Detect which cell encompasses the target text, then output its [X, Y] center coordinate. 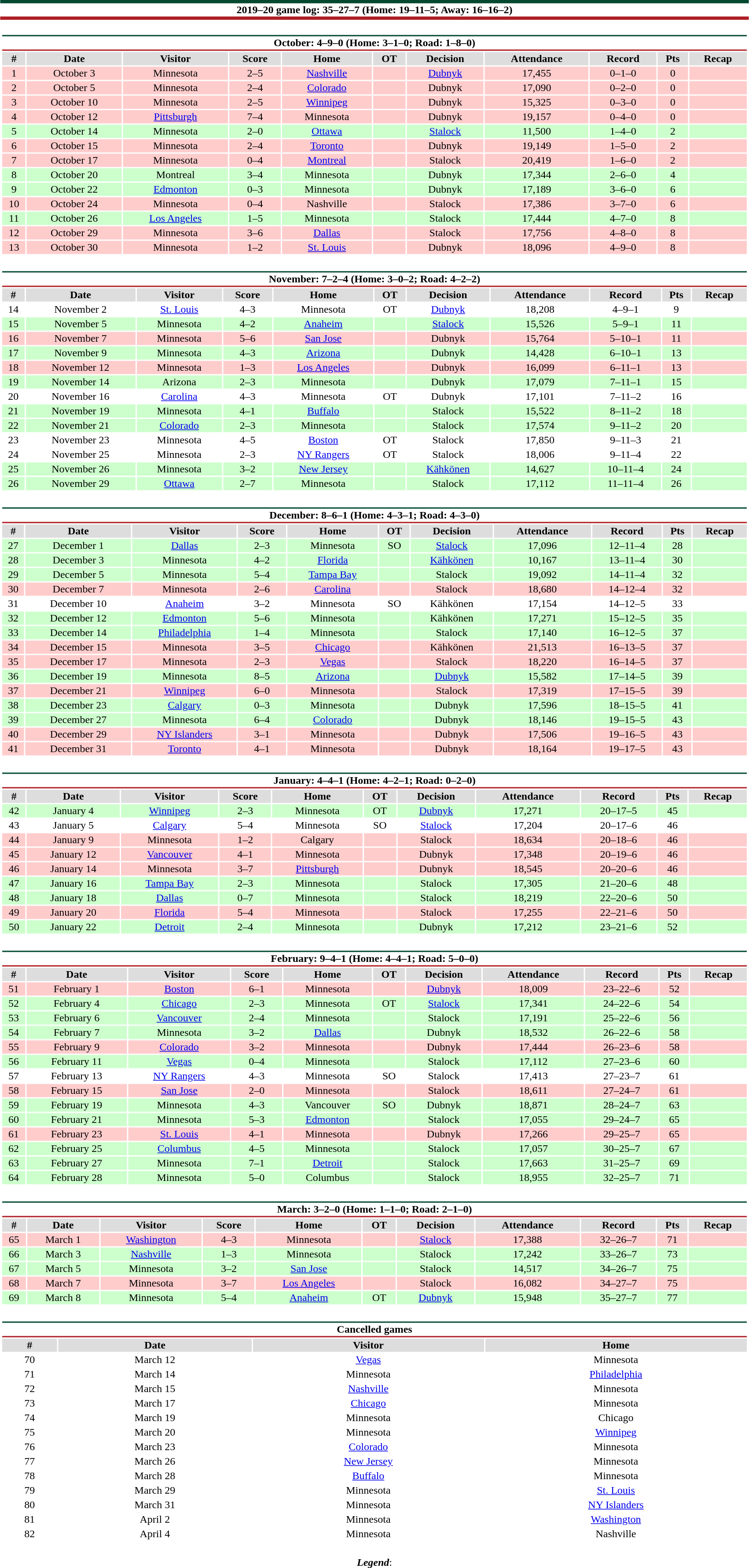
February: 9–4–1 (Home: 4–4–1; Road: 5–0–0) [374, 959]
20–18–6 [618, 840]
February 28 [77, 1177]
December 1 [78, 546]
2–7 [247, 483]
18,611 [533, 1090]
November 2 [80, 309]
December 14 [78, 633]
March 5 [63, 1269]
74 [29, 1418]
6–10–1 [626, 353]
25–22–6 [622, 1018]
November 26 [80, 469]
12 [14, 233]
6–0 [262, 691]
March 23 [155, 1447]
3–6–0 [623, 190]
November 7 [80, 338]
17,850 [540, 440]
November 16 [80, 396]
14 [13, 309]
80 [29, 1505]
2019–20 game log: 35–27–7 (Home: 19–11–5; Away: 16–16–2) [374, 10]
February 13 [77, 1076]
March 7 [63, 1283]
17,386 [537, 204]
27–23–7 [622, 1076]
0–4–0 [623, 117]
22–21–6 [618, 913]
4–9–1 [626, 309]
0–2–0 [623, 88]
January 22 [73, 927]
15,522 [540, 411]
17,455 [537, 73]
18,219 [528, 898]
February 11 [77, 1061]
14,517 [528, 1269]
20–19–6 [618, 855]
18,208 [540, 309]
1–4–0 [623, 132]
17,596 [542, 705]
15,325 [537, 102]
82 [29, 1534]
30–25–7 [622, 1148]
3 [14, 102]
17,756 [537, 233]
17,305 [528, 884]
18–15–5 [627, 705]
14–11–4 [627, 575]
17,189 [537, 190]
2–6 [262, 589]
17,055 [533, 1119]
17,663 [533, 1163]
15–12–5 [627, 618]
17,140 [542, 633]
0–1–0 [623, 73]
19,149 [537, 146]
16,082 [528, 1283]
26–23–6 [622, 1047]
14–12–4 [627, 589]
36 [13, 676]
November: 7–2–4 (Home: 3–0–2; Road: 4–2–2) [374, 279]
December 29 [78, 734]
7 [14, 161]
32–25–7 [622, 1177]
11,500 [537, 132]
17,242 [528, 1254]
February 4 [77, 1003]
16–14–5 [627, 662]
March 20 [155, 1433]
19,092 [542, 575]
51 [14, 989]
January 5 [73, 826]
27–24–7 [622, 1090]
6–11–1 [626, 367]
October 10 [74, 102]
1–6–0 [623, 161]
27 [13, 546]
November 21 [80, 425]
19–15–5 [627, 720]
18,220 [542, 662]
October 17 [74, 161]
October 12 [74, 117]
February 21 [77, 1119]
7–11–1 [626, 382]
19–17–5 [627, 749]
23–21–6 [618, 927]
16–12–5 [627, 633]
68 [14, 1283]
19,157 [537, 117]
March 15 [155, 1389]
January 18 [73, 898]
7–4 [255, 117]
20–17–5 [618, 811]
October 15 [74, 146]
28–24–7 [622, 1105]
70 [29, 1360]
December 7 [78, 589]
14,627 [540, 469]
18,955 [533, 1177]
March 28 [155, 1476]
17,154 [542, 604]
16,099 [540, 367]
5 [14, 132]
17,388 [528, 1240]
February 15 [77, 1090]
53 [14, 1018]
November 9 [80, 353]
15,948 [528, 1298]
9–11–4 [626, 454]
December: 8–6–1 (Home: 4–3–1; Road: 4–3–0) [374, 515]
December 3 [78, 560]
March 8 [63, 1298]
17–15–5 [627, 691]
5–0 [257, 1177]
17,191 [533, 1018]
10 [14, 204]
February 7 [77, 1032]
21,513 [542, 647]
40 [13, 734]
18,532 [533, 1032]
29 [13, 575]
December 23 [78, 705]
November 19 [80, 411]
64 [14, 1177]
18,009 [533, 989]
5–9–1 [626, 324]
26–22–6 [622, 1032]
76 [29, 1447]
18,006 [540, 454]
January 12 [73, 855]
3–4 [255, 175]
January 20 [73, 913]
Cancelled games [374, 1329]
23 [13, 440]
29–25–7 [622, 1134]
March 19 [155, 1418]
17 [13, 353]
4–9–0 [623, 248]
20–20–6 [618, 869]
17,266 [533, 1134]
November 25 [80, 454]
17,341 [533, 1003]
October 24 [74, 204]
18,634 [528, 840]
November 29 [80, 483]
November 14 [80, 382]
11–11–4 [626, 483]
17,344 [537, 175]
March 1 [63, 1240]
81 [29, 1520]
17,090 [537, 88]
3–1 [262, 734]
October 22 [74, 190]
33–26–7 [619, 1254]
31–25–7 [622, 1163]
1–4 [262, 633]
44 [14, 840]
22–20–6 [618, 898]
23–22–6 [622, 989]
March 17 [155, 1404]
October 30 [74, 248]
10–11–4 [626, 469]
20–17–6 [618, 826]
17,348 [528, 855]
6–4 [262, 720]
24–22–6 [622, 1003]
October 20 [74, 175]
October: 4–9–0 (Home: 3–1–0; Road: 1–8–0) [374, 43]
55 [14, 1047]
17,255 [528, 913]
20,419 [537, 161]
25 [13, 469]
13–11–4 [627, 560]
17,506 [542, 734]
18,146 [542, 720]
4–7–0 [623, 219]
December 19 [78, 676]
March 26 [155, 1462]
79 [29, 1491]
57 [14, 1076]
17,057 [533, 1148]
December 31 [78, 749]
8–11–2 [626, 411]
35–27–7 [619, 1298]
December 17 [78, 662]
29–24–7 [622, 1119]
17,319 [542, 691]
December 12 [78, 618]
15,582 [542, 676]
March 14 [155, 1374]
72 [29, 1389]
3–5 [262, 647]
March 12 [155, 1360]
March 29 [155, 1491]
5–3 [257, 1119]
January 4 [73, 811]
October 14 [74, 132]
November 5 [80, 324]
November 23 [80, 440]
49 [14, 913]
17–14–5 [627, 676]
February 23 [77, 1134]
34–27–7 [619, 1283]
19–16–5 [627, 734]
January 16 [73, 884]
17,096 [542, 546]
19 [13, 382]
3–7–0 [623, 204]
17,101 [540, 396]
November 12 [80, 367]
15,764 [540, 338]
December 10 [78, 604]
9–11–2 [626, 425]
1–5–0 [623, 146]
October 29 [74, 233]
December 5 [78, 575]
1–5 [255, 219]
62 [14, 1148]
66 [14, 1254]
16–13–5 [627, 647]
October 26 [74, 219]
2–6–0 [623, 175]
March: 3–2–0 (Home: 1–1–0; Road: 2–1–0) [374, 1210]
0–7 [246, 898]
April 4 [155, 1534]
January 9 [73, 840]
18,164 [542, 749]
February 6 [77, 1018]
15,526 [540, 324]
21–20–6 [618, 884]
17,413 [533, 1076]
17,212 [528, 927]
February 25 [77, 1148]
17,204 [528, 826]
March 3 [63, 1254]
18,545 [528, 869]
34 [13, 647]
0–3–0 [623, 102]
14,428 [540, 353]
18,680 [542, 589]
27–23–6 [622, 1061]
December 15 [78, 647]
42 [14, 811]
17,079 [540, 382]
31 [13, 604]
October 5 [74, 88]
February 9 [77, 1047]
December 21 [78, 691]
4–8–0 [623, 233]
February 19 [77, 1105]
March 31 [155, 1505]
6–1 [257, 989]
January: 4–4–1 (Home: 4–2–1; Road: 0–2–0) [374, 780]
7–1 [257, 1163]
1 [14, 73]
10,167 [542, 560]
38 [13, 705]
78 [29, 1476]
February 27 [77, 1163]
8–5 [262, 676]
9–11–3 [626, 440]
January 14 [73, 869]
3–6 [255, 233]
59 [14, 1105]
7–11–2 [626, 396]
February 1 [77, 989]
18,096 [537, 248]
14–12–5 [627, 604]
April 2 [155, 1520]
18,871 [533, 1105]
12–11–4 [627, 546]
5–10–1 [626, 338]
34–26–7 [619, 1269]
October 3 [74, 73]
17,574 [540, 425]
December 27 [78, 720]
32–26–7 [619, 1240]
47 [14, 884]
